Pinpoint the cell where the given text exists, returning its [X, Y] midpoint coordinate. 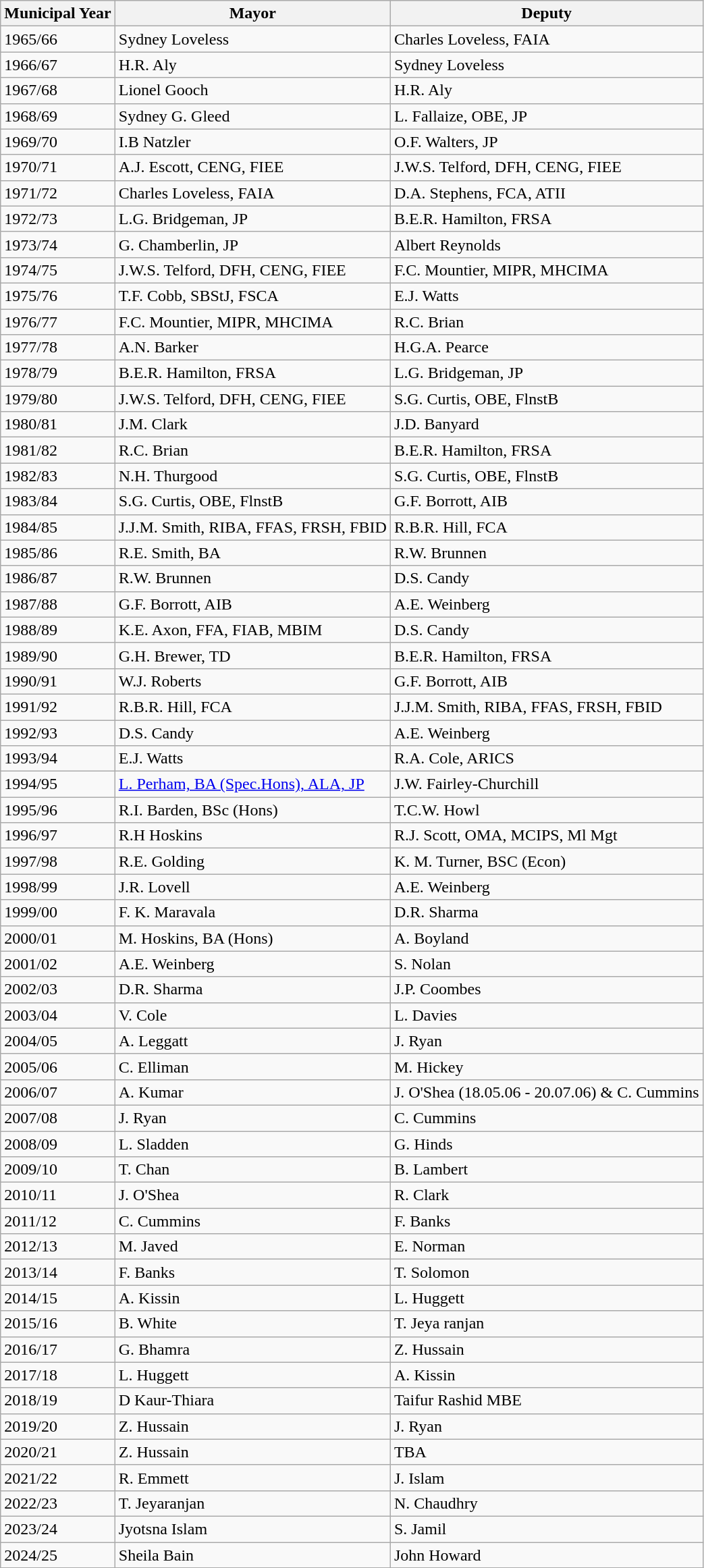
1997/98 [58, 861]
R.E. Golding [252, 861]
1980/81 [58, 425]
2020/21 [58, 1452]
2008/09 [58, 1144]
1978/79 [58, 373]
1986/87 [58, 578]
A. Leggatt [252, 1041]
W.J. Roberts [252, 681]
T. Solomon [547, 1272]
1985/86 [58, 553]
S. Nolan [547, 964]
1992/93 [58, 732]
2019/20 [58, 1426]
1982/83 [58, 476]
2022/23 [58, 1503]
1994/95 [58, 784]
N.H. Thurgood [252, 476]
1987/88 [58, 604]
1998/99 [58, 887]
A. Kumar [252, 1092]
T.C.W. Howl [547, 810]
1967/68 [58, 90]
B. White [252, 1324]
F. K. Maravala [252, 913]
S. Jamil [547, 1529]
Deputy [547, 13]
2013/14 [58, 1272]
1988/89 [58, 630]
Sydney G. Gleed [252, 116]
1993/94 [58, 759]
A. Boyland [547, 938]
2012/13 [58, 1247]
G. Chamberlin, JP [252, 244]
O.F. Walters, JP [547, 142]
1965/66 [58, 39]
G.H. Brewer, TD [252, 655]
2001/02 [58, 964]
1966/67 [58, 65]
2003/04 [58, 1015]
K. M. Turner, BSC (Econ) [547, 861]
2011/12 [58, 1221]
2017/18 [58, 1375]
T.F. Cobb, SBStJ, FSCA [252, 296]
1970/71 [58, 167]
1972/73 [58, 219]
1984/85 [58, 527]
V. Cole [252, 1015]
J.R. Lovell [252, 887]
1974/75 [58, 270]
C. Elliman [252, 1066]
A.J. Escott, CENG, FIEE [252, 167]
2009/10 [58, 1170]
G. Bhamra [252, 1349]
M. Hickey [547, 1066]
Mayor [252, 13]
R. Emmett [252, 1478]
2023/24 [58, 1529]
Taifur Rashid MBE [547, 1401]
1990/91 [58, 681]
2000/01 [58, 938]
A.N. Barker [252, 348]
2004/05 [58, 1041]
R.A. Cole, ARICS [547, 759]
L. Sladden [252, 1144]
L. Fallaize, OBE, JP [547, 116]
R.H Hoskins [252, 836]
1983/84 [58, 502]
Lionel Gooch [252, 90]
R.J. Scott, OMA, MCIPS, Ml Mgt [547, 836]
2016/17 [58, 1349]
1968/69 [58, 116]
B. Lambert [547, 1170]
K.E. Axon, FFA, FIAB, MBIM [252, 630]
Jyotsna Islam [252, 1529]
1971/72 [58, 193]
1991/92 [58, 707]
Municipal Year [58, 13]
2021/22 [58, 1478]
I.B Natzler [252, 142]
John Howard [547, 1555]
J. O'Shea [252, 1195]
R.I. Barden, BSc (Hons) [252, 810]
N. Chaudhry [547, 1503]
H.G.A. Pearce [547, 348]
TBA [547, 1452]
1976/77 [58, 322]
2007/08 [58, 1118]
G. Hinds [547, 1144]
T. Jeyaranjan [252, 1503]
2005/06 [58, 1066]
2015/16 [58, 1324]
2006/07 [58, 1092]
J.M. Clark [252, 425]
1975/76 [58, 296]
T. Jeya ranjan [547, 1324]
2014/15 [58, 1298]
D Kaur-Thiara [252, 1401]
1979/80 [58, 399]
J. O'Shea (18.05.06 - 20.07.06) & C. Cummins [547, 1092]
2018/19 [58, 1401]
J.P. Coombes [547, 990]
1981/82 [58, 450]
2024/25 [58, 1555]
1989/90 [58, 655]
M. Javed [252, 1247]
E. Norman [547, 1247]
2010/11 [58, 1195]
T. Chan [252, 1170]
M. Hoskins, BA (Hons) [252, 938]
1995/96 [58, 810]
J. Islam [547, 1478]
2002/03 [58, 990]
Albert Reynolds [547, 244]
D.A. Stephens, FCA, ATII [547, 193]
Sheila Bain [252, 1555]
L. Davies [547, 1015]
1973/74 [58, 244]
1996/97 [58, 836]
R.E. Smith, BA [252, 553]
J.D. Banyard [547, 425]
J.W. Fairley-Churchill [547, 784]
1977/78 [58, 348]
1999/00 [58, 913]
R. Clark [547, 1195]
1969/70 [58, 142]
L. Perham, BA (Spec.Hons), ALA, JP [252, 784]
